Provide the (x, y) coordinate of the cell's center where the given text is located.  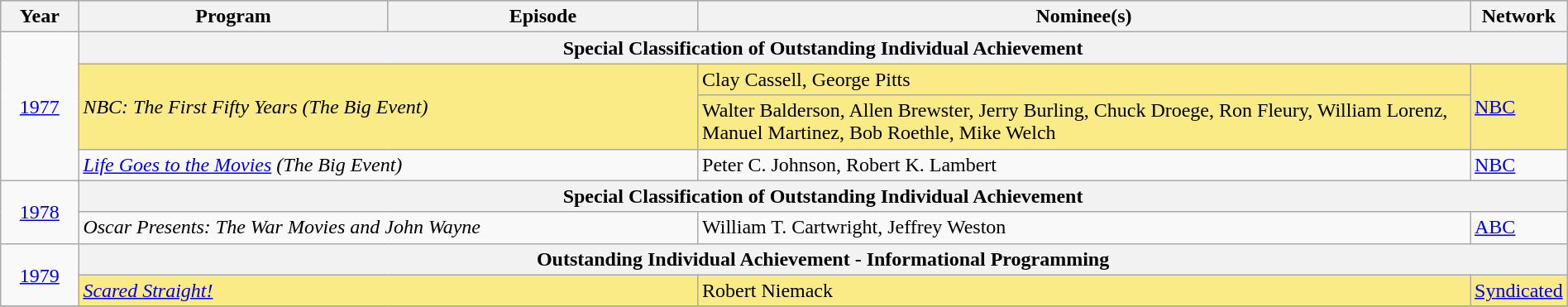
Network (1519, 17)
1978 (40, 212)
Nominee(s) (1084, 17)
Oscar Presents: The War Movies and John Wayne (389, 228)
Robert Niemack (1084, 290)
Scared Straight! (389, 290)
William T. Cartwright, Jeffrey Weston (1084, 228)
1977 (40, 106)
NBC: The First Fifty Years (The Big Event) (389, 106)
Peter C. Johnson, Robert K. Lambert (1084, 165)
Episode (543, 17)
Syndicated (1519, 290)
Walter Balderson, Allen Brewster, Jerry Burling, Chuck Droege, Ron Fleury, William Lorenz, Manuel Martinez, Bob Roethle, Mike Welch (1084, 122)
Program (233, 17)
1979 (40, 275)
Clay Cassell, George Pitts (1084, 79)
Outstanding Individual Achievement - Informational Programming (823, 259)
Year (40, 17)
ABC (1519, 228)
Life Goes to the Movies (The Big Event) (389, 165)
